Output the (x, y) coordinate of the center of the cell containing the given text.  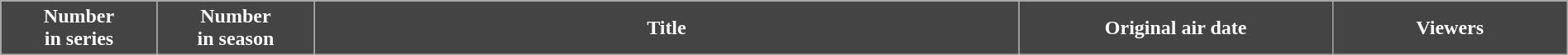
Numberin series (79, 28)
Viewers (1450, 28)
Original air date (1176, 28)
Numberin season (235, 28)
Title (667, 28)
